Provide the [x, y] coordinate of the cell's center where the given text is located.  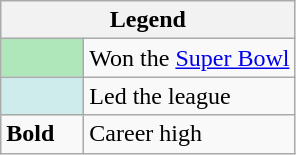
Legend [148, 20]
Led the league [190, 96]
Won the Super Bowl [190, 58]
Career high [190, 134]
Bold [42, 134]
